Pinpoint the cell where the given text exists, returning its (X, Y) midpoint coordinate. 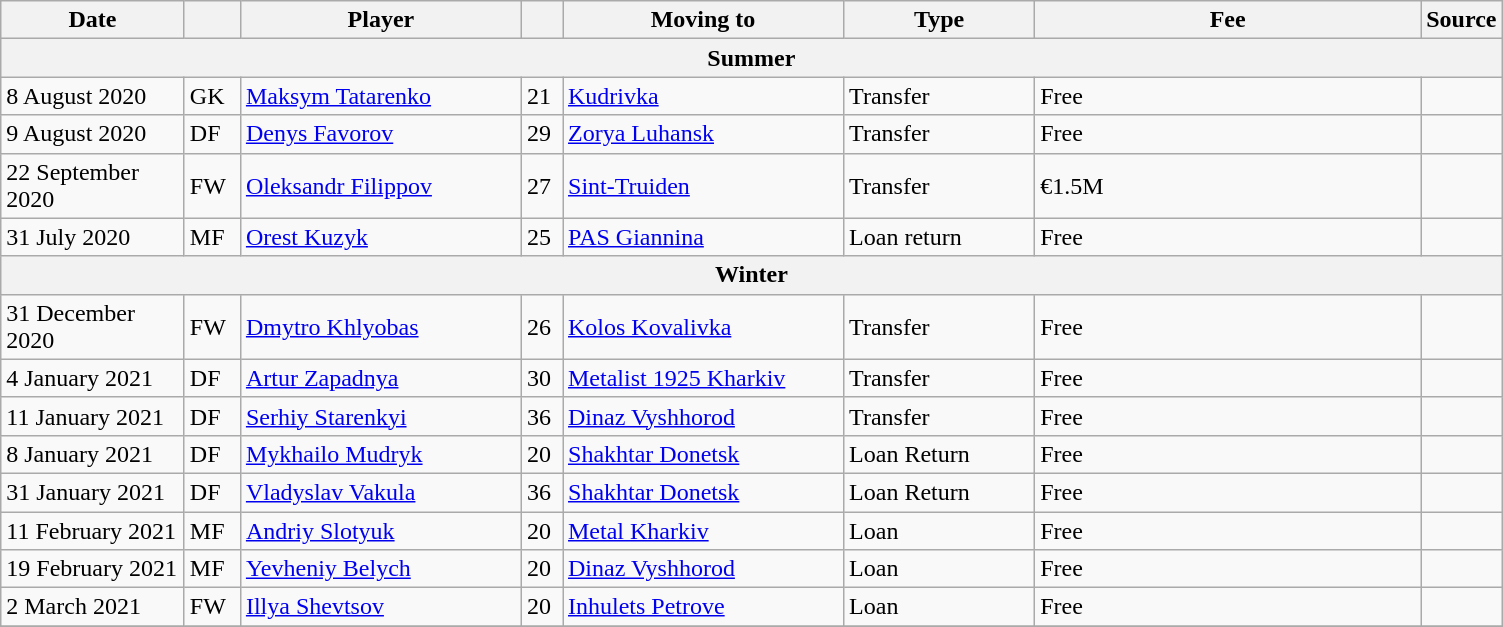
Kolos Kovalivka (702, 326)
Moving to (702, 20)
Andriy Slotyuk (380, 531)
Illya Shevtsov (380, 607)
Date (93, 20)
Oleksandr Filippov (380, 186)
Vladyslav Vakula (380, 492)
Artur Zapadnya (380, 378)
11 February 2021 (93, 531)
Dmytro Khlyobas (380, 326)
Summer (752, 58)
31 July 2020 (93, 237)
GK (212, 96)
Yevheniy Belych (380, 569)
8 January 2021 (93, 454)
25 (542, 237)
2 March 2021 (93, 607)
29 (542, 134)
PAS Giannina (702, 237)
Metalist 1925 Kharkiv (702, 378)
Sint-Truiden (702, 186)
22 September 2020 (93, 186)
Maksym Tatarenko (380, 96)
Denys Favorov (380, 134)
8 August 2020 (93, 96)
Inhulets Petrove (702, 607)
Kudrivka (702, 96)
Loan return (940, 237)
31 January 2021 (93, 492)
Source (1462, 20)
27 (542, 186)
Serhiy Starenkyi (380, 416)
Zorya Luhansk (702, 134)
31 December 2020 (93, 326)
9 August 2020 (93, 134)
30 (542, 378)
Orest Kuzyk (380, 237)
€1.5M (1228, 186)
Type (940, 20)
Fee (1228, 20)
11 January 2021 (93, 416)
19 February 2021 (93, 569)
4 January 2021 (93, 378)
Metal Kharkiv (702, 531)
26 (542, 326)
Mykhailo Mudryk (380, 454)
Winter (752, 275)
Player (380, 20)
21 (542, 96)
